Return [X, Y] of the center of cell containing provided text 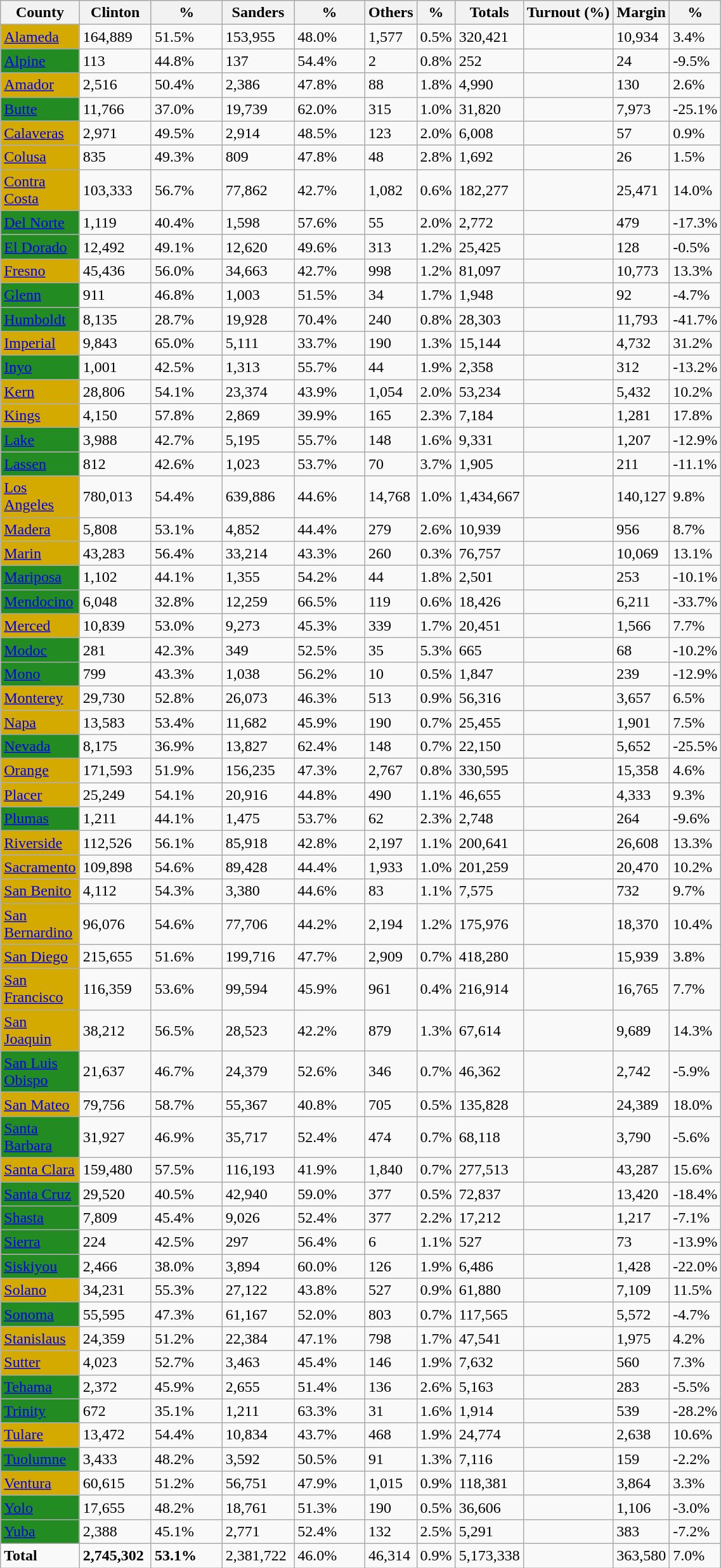
Others [391, 13]
13,827 [257, 747]
25,455 [490, 722]
911 [115, 295]
Plumas [40, 819]
32.8% [186, 601]
200,641 [490, 843]
2 [391, 61]
7,575 [490, 891]
25,425 [490, 247]
5,173,338 [490, 1555]
49.5% [186, 133]
1,434,667 [490, 497]
2,745,302 [115, 1555]
89,428 [257, 867]
672 [115, 1411]
45.1% [186, 1531]
59.0% [330, 1193]
Tehama [40, 1387]
1,905 [490, 464]
4,333 [642, 795]
Trinity [40, 1411]
Madera [40, 529]
-11.1% [695, 464]
55,367 [257, 1104]
50.5% [330, 1459]
2,197 [391, 843]
1,038 [257, 674]
47.1% [330, 1339]
28.7% [186, 319]
Kings [40, 416]
46.8% [186, 295]
283 [642, 1387]
Santa Clara [40, 1169]
-13.2% [695, 368]
277,513 [490, 1169]
281 [115, 650]
43.7% [330, 1435]
1,914 [490, 1411]
9,689 [642, 1031]
34,231 [115, 1290]
Stanislaus [40, 1339]
339 [391, 626]
73 [642, 1242]
239 [642, 674]
Placer [40, 795]
Sierra [40, 1242]
798 [391, 1339]
46.0% [330, 1555]
41.9% [330, 1169]
Kern [40, 392]
19,739 [257, 109]
2,358 [490, 368]
57 [642, 133]
474 [391, 1137]
8,135 [115, 319]
363,580 [642, 1555]
3,790 [642, 1137]
31,927 [115, 1137]
18,761 [257, 1507]
1,933 [391, 867]
88 [391, 85]
55.3% [186, 1290]
24,774 [490, 1435]
116,193 [257, 1169]
5,432 [642, 392]
349 [257, 650]
Santa Barbara [40, 1137]
5,163 [490, 1387]
San Luis Obispo [40, 1071]
28,806 [115, 392]
31.2% [695, 344]
2.5% [436, 1531]
40.8% [330, 1104]
49.3% [186, 157]
2,516 [115, 85]
-9.5% [695, 61]
60,615 [115, 1483]
-22.0% [695, 1266]
199,716 [257, 956]
1,692 [490, 157]
Napa [40, 722]
-28.2% [695, 1411]
5,572 [642, 1314]
San Bernardino [40, 924]
55 [391, 222]
7,973 [642, 109]
1,948 [490, 295]
279 [391, 529]
5,291 [490, 1531]
39.9% [330, 416]
10,839 [115, 626]
79,756 [115, 1104]
383 [642, 1531]
153,955 [257, 37]
Sacramento [40, 867]
-10.2% [695, 650]
320,421 [490, 37]
36,606 [490, 1507]
Inyo [40, 368]
96,076 [115, 924]
18,426 [490, 601]
83 [391, 891]
3,988 [115, 440]
1,102 [115, 577]
1,082 [391, 190]
803 [391, 1314]
2,194 [391, 924]
2,466 [115, 1266]
2,767 [391, 771]
6,486 [490, 1266]
28,303 [490, 319]
2,381,722 [257, 1555]
312 [642, 368]
25,471 [642, 190]
8,175 [115, 747]
1,901 [642, 722]
Ventura [40, 1483]
7.3% [695, 1363]
-25.5% [695, 747]
47.7% [330, 956]
23,374 [257, 392]
116,359 [115, 989]
72,837 [490, 1193]
2,771 [257, 1531]
46.9% [186, 1137]
6,008 [490, 133]
52.5% [330, 650]
48.5% [330, 133]
65.0% [186, 344]
253 [642, 577]
117,565 [490, 1314]
330,595 [490, 771]
1,003 [257, 295]
-17.3% [695, 222]
18.0% [695, 1104]
63.3% [330, 1411]
57.8% [186, 416]
539 [642, 1411]
San Diego [40, 956]
Merced [40, 626]
San Joaquin [40, 1031]
Nevada [40, 747]
135,828 [490, 1104]
10,834 [257, 1435]
468 [391, 1435]
2,772 [490, 222]
Butte [40, 109]
Yolo [40, 1507]
51.3% [330, 1507]
Glenn [40, 295]
119 [391, 601]
7,632 [490, 1363]
46.3% [330, 698]
224 [115, 1242]
1,475 [257, 819]
130 [642, 85]
36.9% [186, 747]
Solano [40, 1290]
128 [642, 247]
45.3% [330, 626]
4,112 [115, 891]
22,150 [490, 747]
43.8% [330, 1290]
-33.7% [695, 601]
26 [642, 157]
10,773 [642, 271]
780,013 [115, 497]
812 [115, 464]
1,840 [391, 1169]
Sutter [40, 1363]
Clinton [115, 13]
58.7% [186, 1104]
Lake [40, 440]
17,655 [115, 1507]
52.0% [330, 1314]
Total [40, 1555]
5,195 [257, 440]
136 [391, 1387]
62.0% [330, 109]
46,655 [490, 795]
52.7% [186, 1363]
Mendocino [40, 601]
62 [391, 819]
Modoc [40, 650]
0.4% [436, 989]
Mariposa [40, 577]
17,212 [490, 1218]
240 [391, 319]
29,730 [115, 698]
164,889 [115, 37]
3,657 [642, 698]
Santa Cruz [40, 1193]
Colusa [40, 157]
56.1% [186, 843]
1,217 [642, 1218]
140,127 [642, 497]
5.3% [436, 650]
Marin [40, 553]
Amador [40, 85]
-13.9% [695, 1242]
42.6% [186, 464]
47.9% [330, 1483]
20,916 [257, 795]
Calaveras [40, 133]
53,234 [490, 392]
315 [391, 109]
Alameda [40, 37]
Imperial [40, 344]
126 [391, 1266]
-41.7% [695, 319]
1.5% [695, 157]
15.6% [695, 1169]
15,939 [642, 956]
7.0% [695, 1555]
53.0% [186, 626]
28,523 [257, 1031]
San Mateo [40, 1104]
County [40, 13]
Lassen [40, 464]
16,765 [642, 989]
112,526 [115, 843]
24 [642, 61]
418,280 [490, 956]
27,122 [257, 1290]
2.2% [436, 1218]
215,655 [115, 956]
Mono [40, 674]
Totals [490, 13]
3,380 [257, 891]
38.0% [186, 1266]
6 [391, 1242]
66.5% [330, 601]
67,614 [490, 1031]
Siskiyou [40, 1266]
31,820 [490, 109]
13,472 [115, 1435]
24,359 [115, 1339]
879 [391, 1031]
61,880 [490, 1290]
313 [391, 247]
51.4% [330, 1387]
346 [391, 1071]
76,757 [490, 553]
46,362 [490, 1071]
799 [115, 674]
-9.6% [695, 819]
13,583 [115, 722]
146 [391, 1363]
15,144 [490, 344]
29,520 [115, 1193]
60.0% [330, 1266]
-5.5% [695, 1387]
2,638 [642, 1435]
26,608 [642, 843]
9.8% [695, 497]
56.0% [186, 271]
7,184 [490, 416]
665 [490, 650]
1,207 [642, 440]
13,420 [642, 1193]
81,097 [490, 271]
92 [642, 295]
165 [391, 416]
53.4% [186, 722]
56.2% [330, 674]
20,451 [490, 626]
2,869 [257, 416]
57.6% [330, 222]
490 [391, 795]
-7.1% [695, 1218]
4,732 [642, 344]
7,809 [115, 1218]
12,492 [115, 247]
-3.0% [695, 1507]
20,470 [642, 867]
68 [642, 650]
7,116 [490, 1459]
91 [391, 1459]
Contra Costa [40, 190]
-25.1% [695, 109]
732 [642, 891]
252 [490, 61]
43,287 [642, 1169]
560 [642, 1363]
42.3% [186, 650]
1,577 [391, 37]
49.6% [330, 247]
68,118 [490, 1137]
Shasta [40, 1218]
19,928 [257, 319]
3.3% [695, 1483]
1,281 [642, 416]
132 [391, 1531]
37.0% [186, 109]
33.7% [330, 344]
21,637 [115, 1071]
42.2% [330, 1031]
479 [642, 222]
52.8% [186, 698]
0.3% [436, 553]
24,379 [257, 1071]
54.3% [186, 891]
-2.2% [695, 1459]
6.5% [695, 698]
56.7% [186, 190]
4,150 [115, 416]
3.8% [695, 956]
103,333 [115, 190]
264 [642, 819]
2,372 [115, 1387]
13.1% [695, 553]
31 [391, 1411]
4,852 [257, 529]
10,069 [642, 553]
34,663 [257, 271]
54.2% [330, 577]
Del Norte [40, 222]
18,370 [642, 924]
10.4% [695, 924]
77,862 [257, 190]
40.4% [186, 222]
159,480 [115, 1169]
46.7% [186, 1071]
Tulare [40, 1435]
201,259 [490, 867]
9,026 [257, 1218]
159 [642, 1459]
38,212 [115, 1031]
Riverside [40, 843]
6,211 [642, 601]
48.0% [330, 37]
1,847 [490, 674]
55,595 [115, 1314]
99,594 [257, 989]
85,918 [257, 843]
Humboldt [40, 319]
3,592 [257, 1459]
1,106 [642, 1507]
San Francisco [40, 989]
14,768 [391, 497]
11,766 [115, 109]
7,109 [642, 1290]
9,843 [115, 344]
62.4% [330, 747]
3,894 [257, 1266]
4,990 [490, 85]
22,384 [257, 1339]
2,655 [257, 1387]
5,652 [642, 747]
61,167 [257, 1314]
156,235 [257, 771]
3,463 [257, 1363]
26,073 [257, 698]
24,389 [642, 1104]
3,433 [115, 1459]
3.7% [436, 464]
1,975 [642, 1339]
44.2% [330, 924]
639,886 [257, 497]
1,054 [391, 392]
6,048 [115, 601]
15,358 [642, 771]
2,914 [257, 133]
50.4% [186, 85]
5,111 [257, 344]
57.5% [186, 1169]
Fresno [40, 271]
2,971 [115, 133]
51.9% [186, 771]
171,593 [115, 771]
9.7% [695, 891]
513 [391, 698]
14.0% [695, 190]
51.6% [186, 956]
12,620 [257, 247]
1,001 [115, 368]
2,742 [642, 1071]
25,249 [115, 795]
Sonoma [40, 1314]
Orange [40, 771]
4.2% [695, 1339]
-7.2% [695, 1531]
2,386 [257, 85]
40.5% [186, 1193]
297 [257, 1242]
34 [391, 295]
11,682 [257, 722]
11.5% [695, 1290]
-5.6% [695, 1137]
77,706 [257, 924]
33,214 [257, 553]
El Dorado [40, 247]
70 [391, 464]
956 [642, 529]
9,273 [257, 626]
182,277 [490, 190]
4.6% [695, 771]
42.8% [330, 843]
12,259 [257, 601]
43.9% [330, 392]
11,793 [642, 319]
2,909 [391, 956]
45,436 [115, 271]
211 [642, 464]
961 [391, 989]
Sanders [257, 13]
1,566 [642, 626]
7.5% [695, 722]
10,939 [490, 529]
109,898 [115, 867]
-0.5% [695, 247]
Yuba [40, 1531]
10.6% [695, 1435]
123 [391, 133]
835 [115, 157]
1,428 [642, 1266]
1,355 [257, 577]
216,914 [490, 989]
43,283 [115, 553]
3,864 [642, 1483]
260 [391, 553]
137 [257, 61]
2.8% [436, 157]
10 [391, 674]
Tuolumne [40, 1459]
3.4% [695, 37]
-10.1% [695, 577]
8.7% [695, 529]
-5.9% [695, 1071]
46,314 [391, 1555]
35 [391, 650]
4,023 [115, 1363]
175,976 [490, 924]
49.1% [186, 247]
2,501 [490, 577]
70.4% [330, 319]
53.6% [186, 989]
1,015 [391, 1483]
Alpine [40, 61]
14.3% [695, 1031]
35,717 [257, 1137]
Monterey [40, 698]
809 [257, 157]
705 [391, 1104]
52.6% [330, 1071]
1,598 [257, 222]
San Benito [40, 891]
17.8% [695, 416]
Turnout (%) [568, 13]
9,331 [490, 440]
Los Angeles [40, 497]
10,934 [642, 37]
1,313 [257, 368]
5,808 [115, 529]
1,023 [257, 464]
48 [391, 157]
35.1% [186, 1411]
56,316 [490, 698]
2,748 [490, 819]
2,388 [115, 1531]
-18.4% [695, 1193]
113 [115, 61]
118,381 [490, 1483]
56.5% [186, 1031]
42,940 [257, 1193]
Margin [642, 13]
56,751 [257, 1483]
998 [391, 271]
9.3% [695, 795]
1,119 [115, 222]
47,541 [490, 1339]
